Capture the cell that displays the provided text and extract its [X, Y] central coordinate. 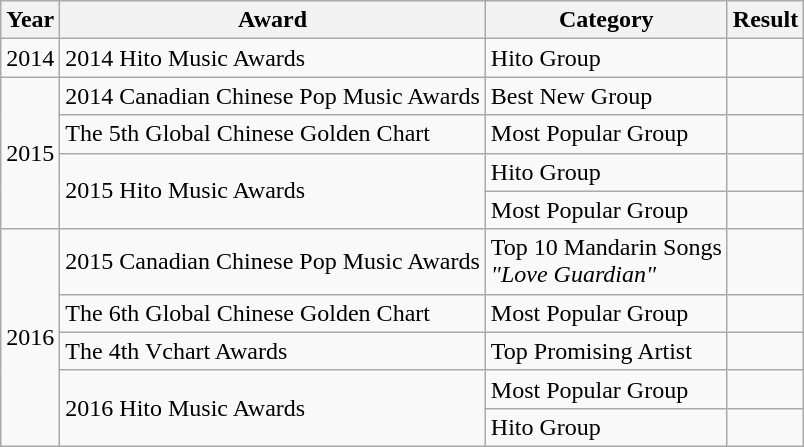
Category [606, 20]
2016 Hito Music Awards [272, 408]
Award [272, 20]
2015 Hito Music Awards [272, 191]
2016 [30, 338]
Top 10 Mandarin Songs"Love Guardian" [606, 262]
2015 Canadian Chinese Pop Music Awards [272, 262]
Result [765, 20]
Top Promising Artist [606, 351]
Year [30, 20]
2014 [30, 58]
2014 Canadian Chinese Pop Music Awards [272, 96]
Best New Group [606, 96]
The 4th Vchart Awards [272, 351]
2015 [30, 153]
2014 Hito Music Awards [272, 58]
The 5th Global Chinese Golden Chart [272, 134]
The 6th Global Chinese Golden Chart [272, 313]
